Provide the [x, y] coordinate of the cell's center where the given text is located.  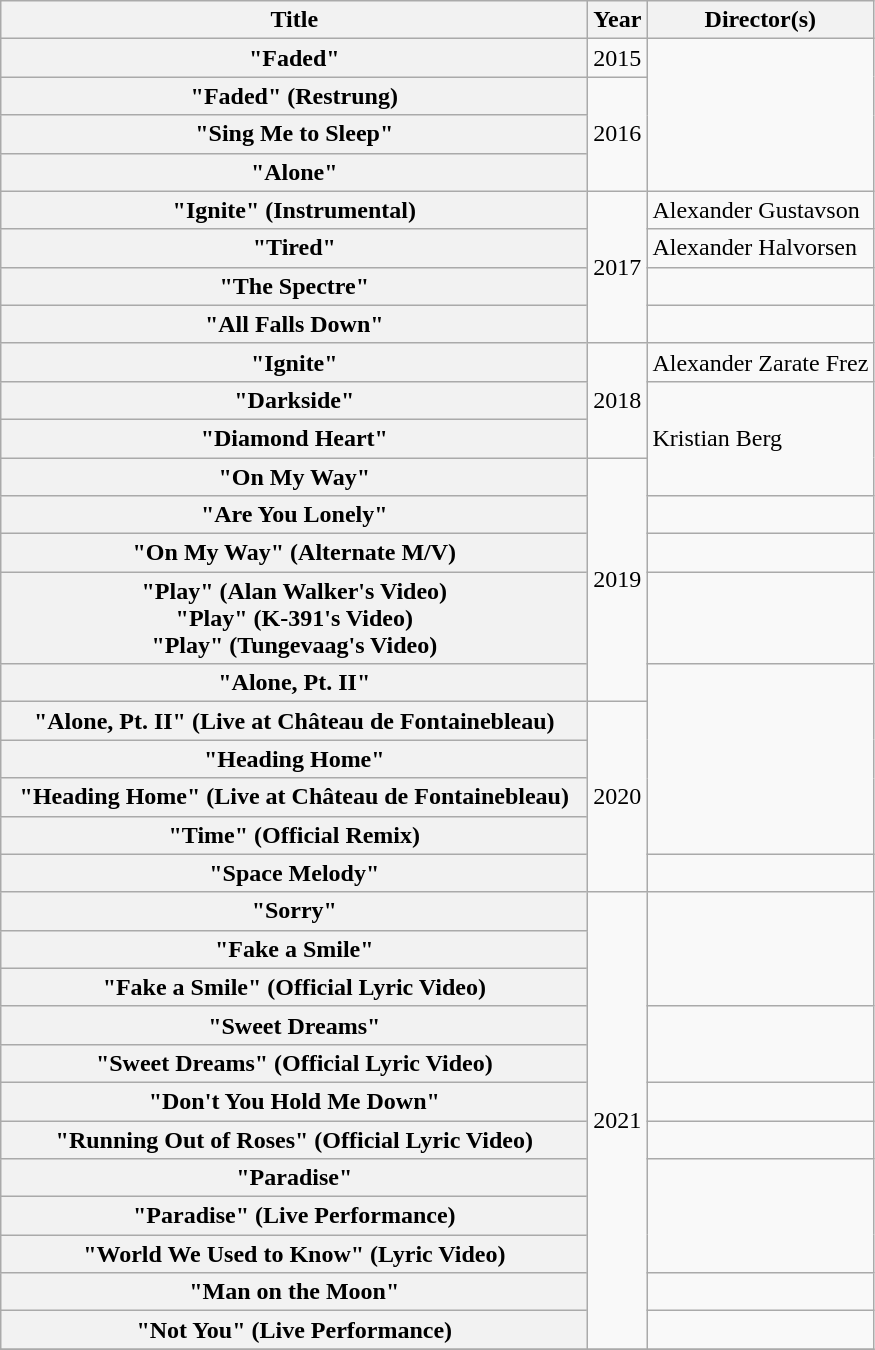
"Space Melody" [294, 873]
"Sing Me to Sleep" [294, 134]
"Ignite" [294, 362]
"Don't You Hold Me Down" [294, 1101]
"Sorry" [294, 911]
"Paradise" [294, 1178]
"Alone" [294, 172]
2019 [618, 580]
"On My Way" (Alternate M/V) [294, 553]
"Play" (Alan Walker's Video)"Play" (K-391's Video)"Play" (Tungevaag's Video) [294, 618]
"Heading Home" (Live at Château de Fontainebleau) [294, 797]
Year [618, 20]
"Time" (Official Remix) [294, 835]
"Are You Lonely" [294, 515]
"Fake a Smile" [294, 949]
Alexander Zarate Frez [760, 362]
"Running Out of Roses" (Official Lyric Video) [294, 1139]
"Alone, Pt. II" (Live at Château de Fontainebleau) [294, 721]
"Faded" [294, 58]
2016 [618, 134]
"Sweet Dreams" [294, 1025]
2020 [618, 797]
"Darkside" [294, 400]
"Heading Home" [294, 759]
"The Spectre" [294, 286]
Kristian Berg [760, 438]
"World We Used to Know" (Lyric Video) [294, 1254]
Alexander Gustavson [760, 210]
Director(s) [760, 20]
"Alone, Pt. II" [294, 683]
"Fake a Smile" (Official Lyric Video) [294, 987]
"Ignite" (Instrumental) [294, 210]
"Not You" (Live Performance) [294, 1330]
"On My Way" [294, 477]
"All Falls Down" [294, 324]
"Paradise" (Live Performance) [294, 1216]
2018 [618, 400]
"Man on the Moon" [294, 1292]
2017 [618, 267]
"Tired" [294, 248]
2015 [618, 58]
Alexander Halvorsen [760, 248]
"Diamond Heart" [294, 438]
"Faded" (Restrung) [294, 96]
"Sweet Dreams" (Official Lyric Video) [294, 1063]
Title [294, 20]
2021 [618, 1120]
